Extract the [x, y] coordinate from the center of the cell holding the provided text.  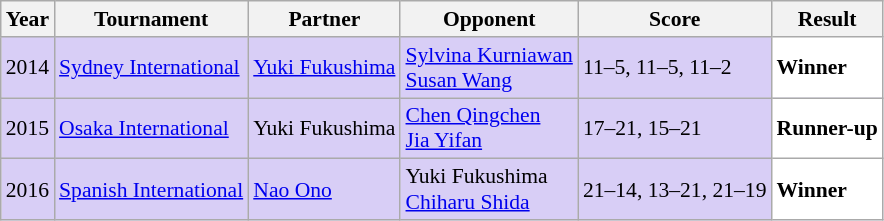
Year [28, 19]
Runner-up [826, 128]
Opponent [488, 19]
17–21, 15–21 [675, 128]
2014 [28, 68]
Sydney International [151, 68]
11–5, 11–5, 11–2 [675, 68]
Tournament [151, 19]
2016 [28, 190]
Spanish International [151, 190]
Osaka International [151, 128]
Result [826, 19]
Chen Qingchen Jia Yifan [488, 128]
2015 [28, 128]
Score [675, 19]
Yuki Fukushima Chiharu Shida [488, 190]
Sylvina Kurniawan Susan Wang [488, 68]
Partner [324, 19]
Nao Ono [324, 190]
21–14, 13–21, 21–19 [675, 190]
